Detect which cell encompasses the target text, then output its (x, y) center coordinate. 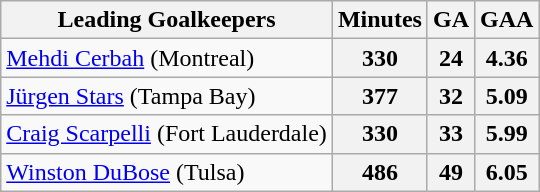
49 (450, 172)
4.36 (506, 58)
33 (450, 134)
Craig Scarpelli (Fort Lauderdale) (167, 134)
Mehdi Cerbah (Montreal) (167, 58)
24 (450, 58)
Leading Goalkeepers (167, 20)
377 (380, 96)
Minutes (380, 20)
486 (380, 172)
GA (450, 20)
5.99 (506, 134)
Jürgen Stars (Tampa Bay) (167, 96)
Winston DuBose (Tulsa) (167, 172)
GAA (506, 20)
6.05 (506, 172)
5.09 (506, 96)
32 (450, 96)
